Scan for the cell matching the given text and deliver its (x, y) coordinate at center. 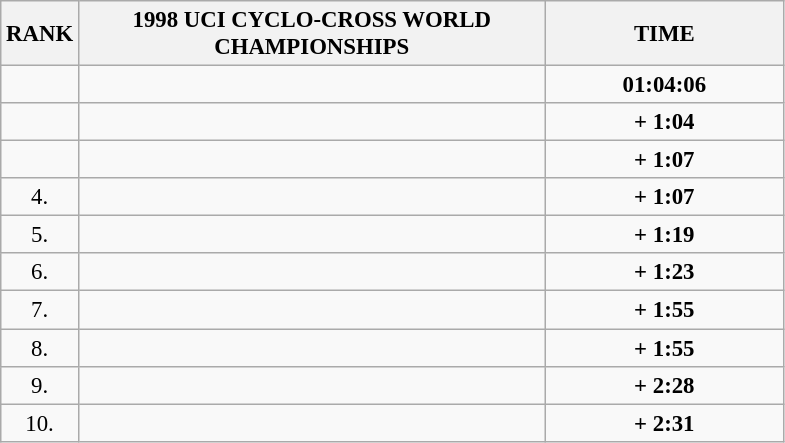
5. (40, 235)
10. (40, 423)
9. (40, 385)
TIME (664, 34)
4. (40, 197)
+ 1:04 (664, 122)
7. (40, 310)
RANK (40, 34)
01:04:06 (664, 85)
6. (40, 273)
+ 2:28 (664, 385)
1998 UCI CYCLO-CROSS WORLD CHAMPIONSHIPS (312, 34)
8. (40, 348)
+ 1:19 (664, 235)
+ 1:23 (664, 273)
+ 2:31 (664, 423)
